Find where the given text appears and provide that cell's center as (x, y) coordinate. 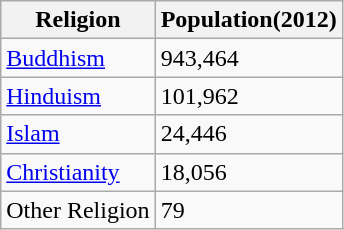
943,464 (248, 58)
24,446 (248, 134)
101,962 (248, 96)
18,056 (248, 172)
Buddhism (78, 58)
Other Religion (78, 210)
Christianity (78, 172)
Religion (78, 20)
Islam (78, 134)
Hinduism (78, 96)
79 (248, 210)
Population(2012) (248, 20)
